Determine the [x, y] coordinate at the center of the cell enclosing the given text.  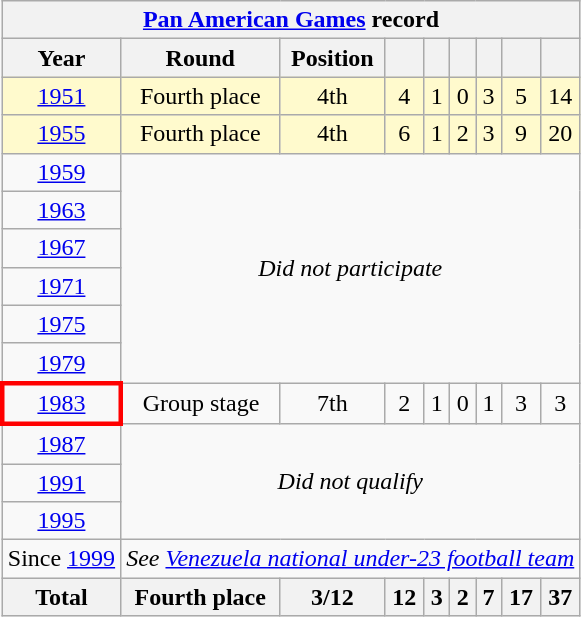
3/12 [332, 597]
7 [489, 597]
17 [520, 597]
Pan American Games record [291, 20]
1995 [61, 521]
1963 [61, 210]
Total [61, 597]
6 [404, 134]
1955 [61, 134]
Position [332, 58]
37 [560, 597]
1979 [61, 363]
1975 [61, 324]
1987 [61, 444]
14 [560, 96]
1991 [61, 483]
7th [332, 404]
Did not participate [350, 268]
Round [200, 58]
4 [404, 96]
20 [560, 134]
Since 1999 [61, 559]
Year [61, 58]
See Venezuela national under-23 football team [350, 559]
1951 [61, 96]
1983 [61, 404]
9 [520, 134]
1967 [61, 248]
Group stage [200, 404]
1971 [61, 286]
Did not qualify [350, 482]
12 [404, 597]
5 [520, 96]
1959 [61, 172]
